Output the [x, y] coordinate of the center of the cell containing the given text.  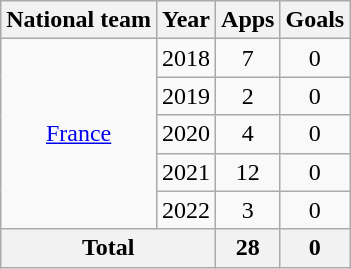
Goals [315, 20]
Total [108, 248]
7 [248, 58]
2022 [186, 210]
12 [248, 172]
4 [248, 134]
National team [79, 20]
Apps [248, 20]
2018 [186, 58]
2019 [186, 96]
Year [186, 20]
28 [248, 248]
3 [248, 210]
2 [248, 96]
France [79, 134]
2020 [186, 134]
2021 [186, 172]
